Locate the cell with the specified text and output its (X, Y) center coordinate. 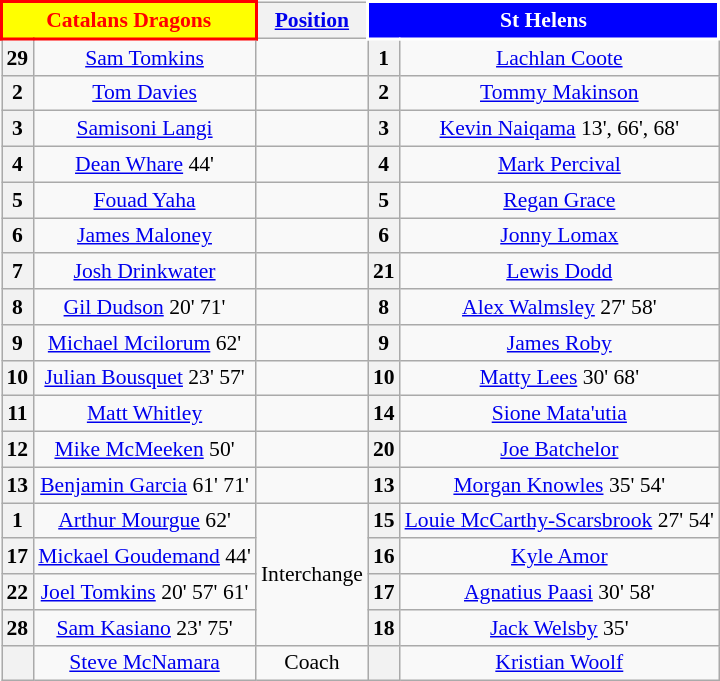
18 (384, 628)
Regan Grace (560, 200)
Tom Davies (144, 93)
7 (18, 272)
Lachlan Coote (560, 57)
Coach (312, 663)
Matty Lees 30' 68' (560, 378)
Jonny Lomax (560, 236)
16 (384, 557)
Mike McMeeken 50' (144, 450)
Michael Mcilorum 62' (144, 343)
Sam Kasiano 23' 75' (144, 628)
11 (18, 414)
29 (18, 57)
Morgan Knowles 35' 54' (560, 485)
Joe Batchelor (560, 450)
Dean Whare 44' (144, 165)
Benjamin Garcia 61' 71' (144, 485)
Samisoni Langi (144, 129)
Julian Bousquet 23' 57' (144, 378)
Kristian Woolf (560, 663)
14 (384, 414)
Sam Tomkins (144, 57)
12 (18, 450)
Steve McNamara (144, 663)
Gil Dudson 20' 71' (144, 307)
Kyle Amor (560, 557)
James Roby (560, 343)
Lewis Dodd (560, 272)
James Maloney (144, 236)
St Helens (544, 20)
Louie McCarthy-Scarsbrook 27' 54' (560, 521)
Tommy Makinson (560, 93)
Mark Percival (560, 165)
Matt Whitley (144, 414)
21 (384, 272)
Position (312, 20)
20 (384, 450)
15 (384, 521)
Fouad Yaha (144, 200)
Mickael Goudemand 44' (144, 557)
Arthur Mourgue 62' (144, 521)
Catalans Dragons (129, 20)
Jack Welsby 35' (560, 628)
Alex Walmsley 27' 58' (560, 307)
Kevin Naiqama 13', 66', 68' (560, 129)
Sione Mata'utia (560, 414)
Josh Drinkwater (144, 272)
Interchange (312, 574)
22 (18, 592)
28 (18, 628)
Joel Tomkins 20' 57' 61' (144, 592)
Agnatius Paasi 30' 58' (560, 592)
